Scan for the cell matching the given text and deliver its [x, y] coordinate at center. 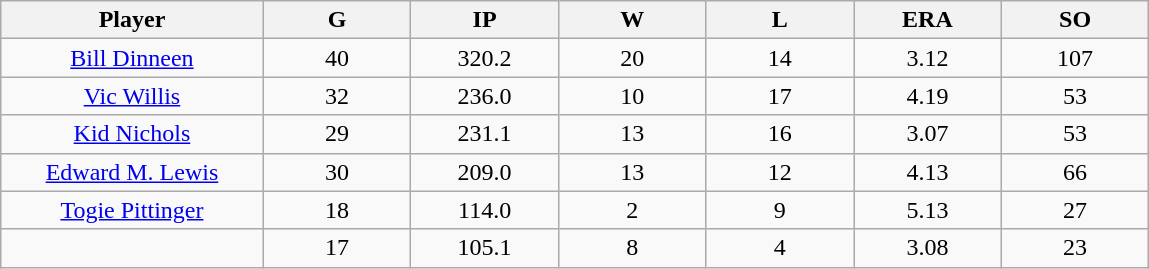
4.13 [928, 172]
L [780, 20]
105.1 [485, 248]
4.19 [928, 96]
30 [337, 172]
G [337, 20]
Bill Dinneen [132, 58]
3.12 [928, 58]
29 [337, 134]
Vic Willis [132, 96]
W [632, 20]
2 [632, 210]
14 [780, 58]
Togie Pittinger [132, 210]
107 [1075, 58]
8 [632, 248]
66 [1075, 172]
231.1 [485, 134]
114.0 [485, 210]
3.07 [928, 134]
9 [780, 210]
32 [337, 96]
4 [780, 248]
236.0 [485, 96]
16 [780, 134]
18 [337, 210]
Edward M. Lewis [132, 172]
IP [485, 20]
10 [632, 96]
320.2 [485, 58]
209.0 [485, 172]
12 [780, 172]
Player [132, 20]
40 [337, 58]
ERA [928, 20]
3.08 [928, 248]
Kid Nichols [132, 134]
20 [632, 58]
5.13 [928, 210]
SO [1075, 20]
27 [1075, 210]
23 [1075, 248]
